Detect which cell encompasses the target text, then output its (X, Y) center coordinate. 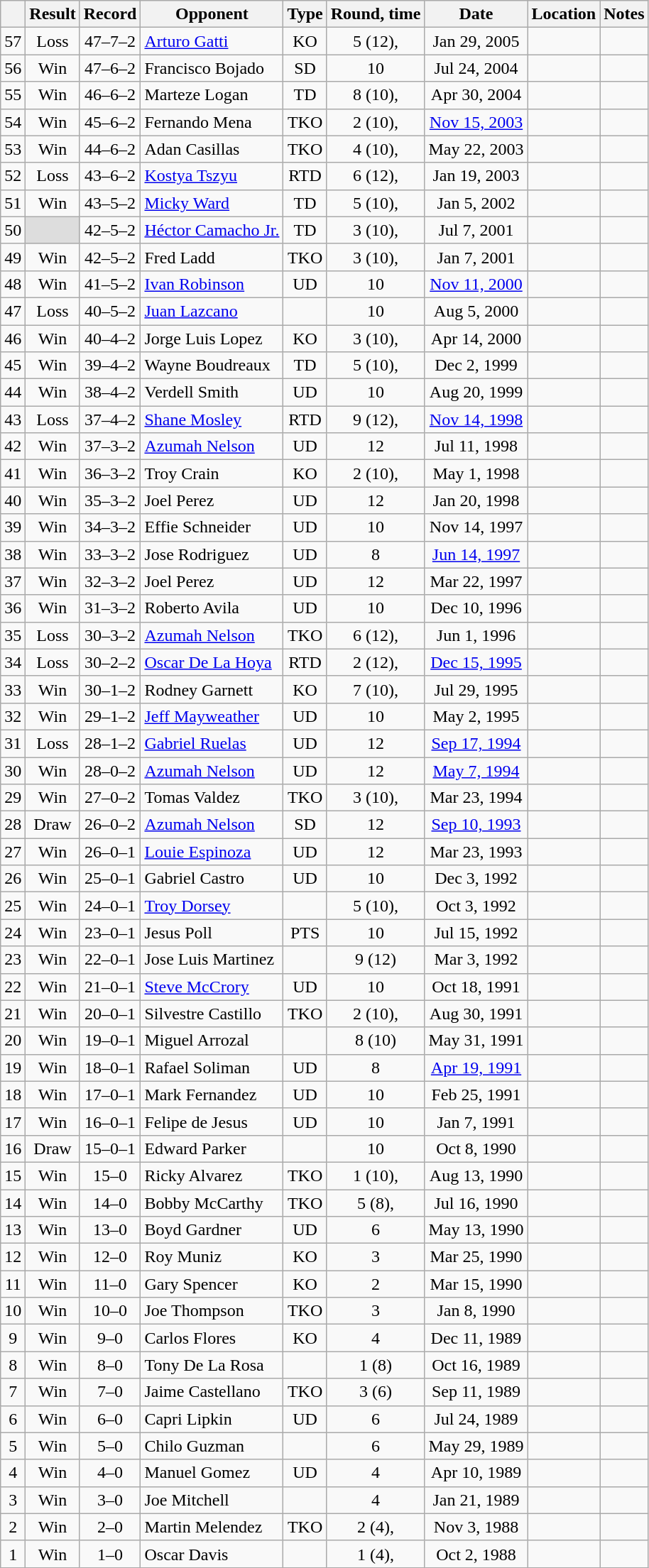
51 (13, 203)
26 (13, 879)
20 (13, 1041)
9 (12) (376, 960)
23 (13, 960)
Dec 11, 1989 (476, 1338)
Tomas Valdez (212, 798)
Apr 30, 2004 (476, 95)
39 (13, 527)
Mar 3, 1992 (476, 960)
Arturo Gatti (212, 41)
Mar 23, 1994 (476, 798)
Ricky Alvarez (212, 1175)
40–5–2 (110, 311)
5–0 (110, 1446)
Jan 8, 1990 (476, 1311)
57 (13, 41)
Oscar Davis (212, 1554)
Mar 22, 1997 (476, 581)
Shane Mosley (212, 420)
30–3–2 (110, 635)
9 (12), (376, 420)
17 (13, 1122)
20–0–1 (110, 1014)
Louie Espinoza (212, 852)
21–0–1 (110, 987)
Record (110, 14)
38 (13, 554)
Rafael Soliman (212, 1068)
21 (13, 1014)
Juan Lazcano (212, 311)
Date (476, 14)
Chilo Guzman (212, 1446)
53 (13, 149)
Jesus Poll (212, 933)
Aug 30, 1991 (476, 1014)
Apr 14, 2000 (476, 339)
36 (13, 608)
44–6–2 (110, 149)
Jul 7, 2001 (476, 230)
Francisco Bojado (212, 68)
Jorge Luis Lopez (212, 339)
11–0 (110, 1284)
47–7–2 (110, 41)
Ivan Robinson (212, 284)
34 (13, 662)
Fred Ladd (212, 257)
Capri Lipkin (212, 1419)
Boyd Gardner (212, 1230)
30 (13, 770)
Sep 17, 1994 (476, 743)
3–0 (110, 1500)
5 (8), (376, 1203)
Gabriel Castro (212, 879)
Kostya Tszyu (212, 176)
Bobby McCarthy (212, 1203)
36–3–2 (110, 473)
Miguel Arrozal (212, 1041)
2 (4), (376, 1527)
28–1–2 (110, 743)
26–0–1 (110, 852)
Edward Parker (212, 1148)
Steve McCrory (212, 987)
5 (13, 1446)
37–3–2 (110, 446)
8–0 (110, 1365)
Dec 10, 1996 (476, 608)
23–0–1 (110, 933)
16–0–1 (110, 1122)
27–0–2 (110, 798)
Jan 19, 2003 (476, 176)
Nov 3, 1988 (476, 1527)
6–0 (110, 1419)
55 (13, 95)
Roberto Avila (212, 608)
9 (13, 1338)
Notes (624, 14)
28 (13, 825)
43 (13, 420)
Verdell Smith (212, 393)
Roy Muniz (212, 1257)
Troy Dorsey (212, 906)
Apr 10, 1989 (476, 1473)
Mar 23, 1993 (476, 852)
Oct 3, 1992 (476, 906)
45–6–2 (110, 122)
Effie Schneider (212, 527)
15 (13, 1175)
Wayne Boudreaux (212, 366)
35 (13, 635)
47 (13, 311)
28–0–2 (110, 770)
1 (10), (376, 1175)
25 (13, 906)
Mar 15, 1990 (476, 1284)
33 (13, 689)
47–6–2 (110, 68)
Mar 25, 1990 (476, 1257)
37–4–2 (110, 420)
24–0–1 (110, 906)
42 (13, 446)
Type (305, 14)
9–0 (110, 1338)
22–0–1 (110, 960)
Nov 15, 2003 (476, 122)
12–0 (110, 1257)
Manuel Gomez (212, 1473)
52 (13, 176)
18 (13, 1095)
46–6–2 (110, 95)
Troy Crain (212, 473)
7 (10), (376, 689)
May 7, 1994 (476, 770)
Jaime Castellano (212, 1392)
May 22, 2003 (476, 149)
41–5–2 (110, 284)
Carlos Flores (212, 1338)
Jul 16, 1990 (476, 1203)
Feb 25, 1991 (476, 1095)
Tony De La Rosa (212, 1365)
46 (13, 339)
Oct 16, 1989 (476, 1365)
54 (13, 122)
Rodney Garnett (212, 689)
Nov 11, 2000 (476, 284)
Oct 8, 1990 (476, 1148)
1–0 (110, 1554)
Oct 18, 1991 (476, 987)
30–2–2 (110, 662)
Jul 15, 1992 (476, 933)
Oct 2, 1988 (476, 1554)
38–4–2 (110, 393)
Micky Ward (212, 203)
Adan Casillas (212, 149)
Martin Melendez (212, 1527)
14–0 (110, 1203)
31 (13, 743)
Jeff Mayweather (212, 716)
Joe Mitchell (212, 1500)
Dec 2, 1999 (476, 366)
Gary Spencer (212, 1284)
Jan 29, 2005 (476, 41)
44 (13, 393)
Jun 14, 1997 (476, 554)
13–0 (110, 1230)
Jan 7, 2001 (476, 257)
48 (13, 284)
Sep 11, 1989 (476, 1392)
Mark Fernandez (212, 1095)
Jose Luis Martinez (212, 960)
40 (13, 500)
39–4–2 (110, 366)
13 (13, 1230)
18–0–1 (110, 1068)
Joe Thompson (212, 1311)
May 1, 1998 (476, 473)
24 (13, 933)
25–0–1 (110, 879)
45 (13, 366)
17–0–1 (110, 1095)
56 (13, 68)
29–1–2 (110, 716)
3 (6) (376, 1392)
Dec 3, 1992 (476, 879)
Felipe de Jesus (212, 1122)
May 31, 1991 (476, 1041)
May 29, 1989 (476, 1446)
43–6–2 (110, 176)
10–0 (110, 1311)
11 (13, 1284)
1 (4), (376, 1554)
Jun 1, 1996 (476, 635)
40–4–2 (110, 339)
Dec 15, 1995 (476, 662)
Jul 11, 1998 (476, 446)
Jul 29, 1995 (476, 689)
50 (13, 230)
5 (12), (376, 41)
May 13, 1990 (476, 1230)
Marteze Logan (212, 95)
Silvestre Castillo (212, 1014)
4 (10), (376, 149)
Nov 14, 1998 (476, 420)
49 (13, 257)
Sep 10, 1993 (476, 825)
26–0–2 (110, 825)
Aug 13, 1990 (476, 1175)
May 2, 1995 (476, 716)
Jan 7, 1991 (476, 1122)
32–3–2 (110, 581)
32 (13, 716)
8 (10) (376, 1041)
34–3–2 (110, 527)
Result (53, 14)
35–3–2 (110, 500)
Jan 5, 2002 (476, 203)
1 (8) (376, 1365)
4–0 (110, 1473)
Aug 20, 1999 (476, 393)
PTS (305, 933)
14 (13, 1203)
2 (12), (376, 662)
Jul 24, 2004 (476, 68)
Jan 20, 1998 (476, 500)
16 (13, 1148)
15–0 (110, 1175)
Apr 19, 1991 (476, 1068)
29 (13, 798)
Oscar De La Hoya (212, 662)
Round, time (376, 14)
Héctor Camacho Jr. (212, 230)
22 (13, 987)
Jan 21, 1989 (476, 1500)
8 (10), (376, 95)
19–0–1 (110, 1041)
Nov 14, 1997 (476, 527)
19 (13, 1068)
Jul 24, 1989 (476, 1419)
Jose Rodriguez (212, 554)
31–3–2 (110, 608)
7 (13, 1392)
43–5–2 (110, 203)
Location (564, 14)
Aug 5, 2000 (476, 311)
37 (13, 581)
Gabriel Ruelas (212, 743)
30–1–2 (110, 689)
2–0 (110, 1527)
33–3–2 (110, 554)
Opponent (212, 14)
15–0–1 (110, 1148)
41 (13, 473)
Fernando Mena (212, 122)
27 (13, 852)
1 (13, 1554)
7–0 (110, 1392)
